Provide the (X, Y) coordinate of the cell's center where the given text is located.  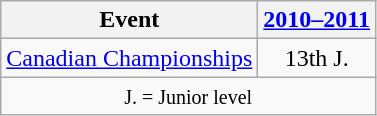
13th J. (317, 58)
2010–2011 (317, 20)
Event (130, 20)
J. = Junior level (188, 96)
Canadian Championships (130, 58)
